Identify which cell holds the provided text, then report its [x, y] central coordinate. 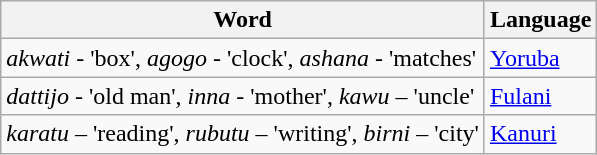
Yoruba [540, 58]
karatu – 'reading', rubutu – 'writing', birni – 'city' [243, 134]
Language [540, 20]
Fulani [540, 96]
akwati - 'box', agogo - 'clock', ashana - 'matches' [243, 58]
Kanuri [540, 134]
dattijo - 'old man', inna - 'mother', kawu – 'uncle' [243, 96]
Word [243, 20]
